Return [x, y] of the center of cell containing provided text 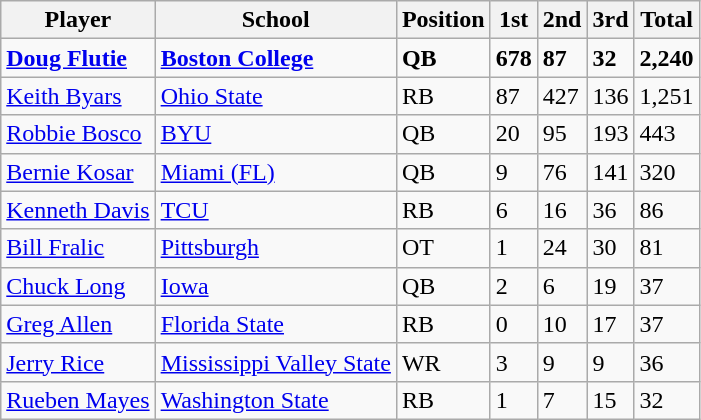
Keith Byars [78, 96]
TCU [276, 210]
Boston College [276, 58]
Jerry Rice [78, 362]
Ohio State [276, 96]
86 [666, 210]
2 [514, 286]
30 [610, 248]
Greg Allen [78, 324]
3rd [610, 20]
20 [514, 134]
Robbie Bosco [78, 134]
Total [666, 20]
WR [443, 362]
Florida State [276, 324]
2,240 [666, 58]
1,251 [666, 96]
Miami (FL) [276, 172]
16 [562, 210]
1st [514, 20]
Mississippi Valley State [276, 362]
Player [78, 20]
678 [514, 58]
Doug Flutie [78, 58]
19 [610, 286]
0 [514, 324]
Bill Fralic [78, 248]
193 [610, 134]
10 [562, 324]
95 [562, 134]
15 [610, 400]
Rueben Mayes [78, 400]
Pittsburgh [276, 248]
Iowa [276, 286]
320 [666, 172]
136 [610, 96]
24 [562, 248]
7 [562, 400]
443 [666, 134]
3 [514, 362]
2nd [562, 20]
76 [562, 172]
Position [443, 20]
School [276, 20]
BYU [276, 134]
Washington State [276, 400]
OT [443, 248]
Kenneth Davis [78, 210]
81 [666, 248]
17 [610, 324]
141 [610, 172]
Bernie Kosar [78, 172]
Chuck Long [78, 286]
427 [562, 96]
